Extract the [X, Y] coordinate from the center of the cell holding the provided text.  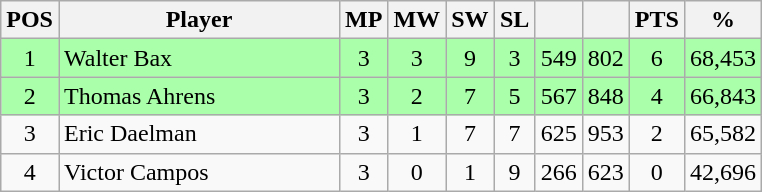
Eric Daelman [198, 134]
SL [514, 20]
953 [606, 134]
Victor Campos [198, 172]
549 [558, 58]
848 [606, 96]
% [722, 20]
PTS [656, 20]
MW [417, 20]
6 [656, 58]
42,696 [722, 172]
5 [514, 96]
567 [558, 96]
Walter Bax [198, 58]
623 [606, 172]
Thomas Ahrens [198, 96]
266 [558, 172]
625 [558, 134]
POS [30, 20]
MP [364, 20]
66,843 [722, 96]
Player [198, 20]
68,453 [722, 58]
802 [606, 58]
65,582 [722, 134]
SW [470, 20]
